Search for the cell housing the specified text and yield its (X, Y) center coordinate. 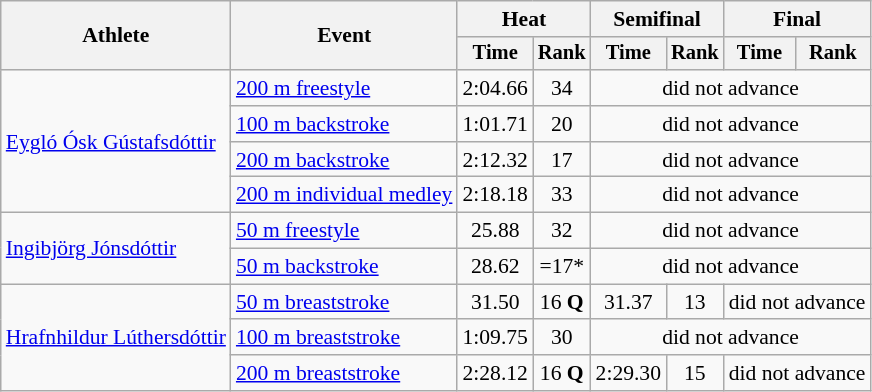
33 (562, 195)
200 m individual medley (344, 195)
17 (562, 160)
2:18.18 (494, 195)
2:28.12 (494, 373)
20 (562, 124)
31.37 (628, 302)
30 (562, 338)
50 m freestyle (344, 231)
Athlete (116, 36)
1:01.71 (494, 124)
2:29.30 (628, 373)
15 (695, 373)
34 (562, 88)
13 (695, 302)
32 (562, 231)
Heat (524, 19)
100 m backstroke (344, 124)
Event (344, 36)
Hrafnhildur Lúthersdóttir (116, 338)
100 m breaststroke (344, 338)
1:09.75 (494, 338)
50 m breaststroke (344, 302)
28.62 (494, 267)
2:12.32 (494, 160)
31.50 (494, 302)
=17* (562, 267)
200 m breaststroke (344, 373)
25.88 (494, 231)
200 m backstroke (344, 160)
200 m freestyle (344, 88)
50 m backstroke (344, 267)
Final (798, 19)
Semifinal (658, 19)
Eygló Ósk Gústafsdóttir (116, 141)
2:04.66 (494, 88)
Ingibjörg Jónsdóttir (116, 248)
